Locate the cell with the specified text and output its (X, Y) center coordinate. 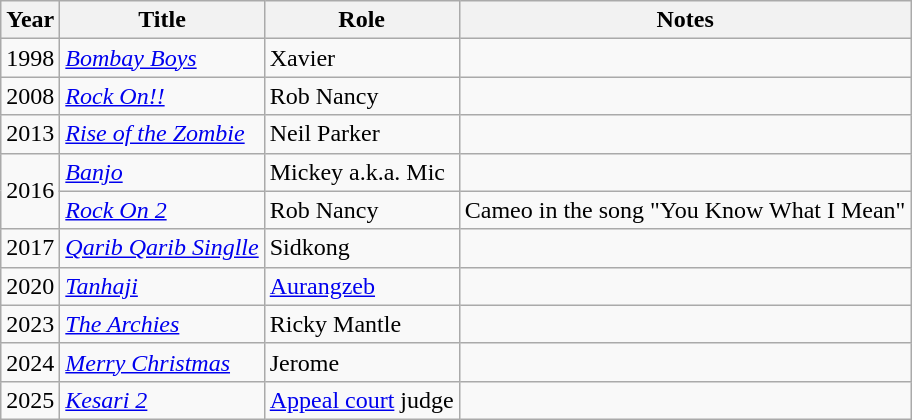
Rise of the Zombie (162, 134)
2025 (30, 400)
1998 (30, 58)
Title (162, 20)
Rock On 2 (162, 210)
Mickey a.k.a. Mic (362, 172)
Cameo in the song "You Know What I Mean" (685, 210)
Xavier (362, 58)
Jerome (362, 362)
Sidkong (362, 248)
Qarib Qarib Singlle (162, 248)
Banjo (162, 172)
The Archies (162, 324)
Aurangzeb (362, 286)
Kesari 2 (162, 400)
Appeal court judge (362, 400)
Ricky Mantle (362, 324)
Merry Christmas (162, 362)
Role (362, 20)
2013 (30, 134)
2024 (30, 362)
Neil Parker (362, 134)
Bombay Boys (162, 58)
2023 (30, 324)
2017 (30, 248)
2020 (30, 286)
2008 (30, 96)
Tanhaji (162, 286)
Rock On!! (162, 96)
Notes (685, 20)
Year (30, 20)
2016 (30, 191)
